Return (x, y) of the center of cell containing provided text 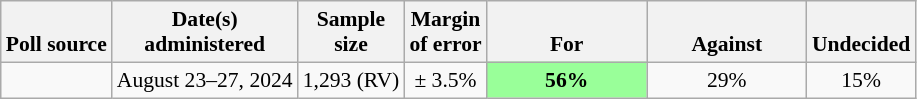
56% (567, 80)
Date(s)administered (205, 32)
Against (727, 32)
1,293 (RV) (352, 80)
August 23–27, 2024 (205, 80)
15% (861, 80)
Marginof error (445, 32)
29% (727, 80)
Samplesize (352, 32)
± 3.5% (445, 80)
Undecided (861, 32)
For (567, 32)
Poll source (56, 32)
